Pinpoint the cell where the given text exists, returning its (X, Y) midpoint coordinate. 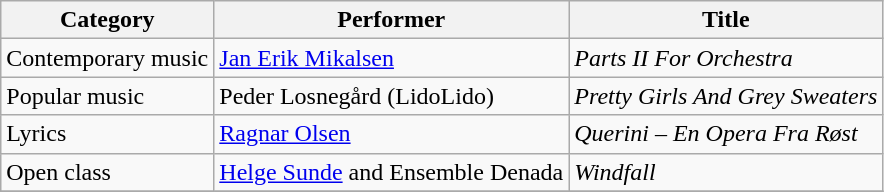
Category (108, 20)
Windfall (726, 172)
Popular music (108, 96)
Ragnar Olsen (392, 134)
Peder Losnegård (LidoLido) (392, 96)
Lyrics (108, 134)
Jan Erik Mikalsen (392, 58)
Parts II For Orchestra (726, 58)
Pretty Girls And Grey Sweaters (726, 96)
Contemporary music (108, 58)
Querini – En Opera Fra Røst (726, 134)
Open class (108, 172)
Helge Sunde and Ensemble Denada (392, 172)
Title (726, 20)
Performer (392, 20)
